Return (x, y) of the center of cell containing provided text 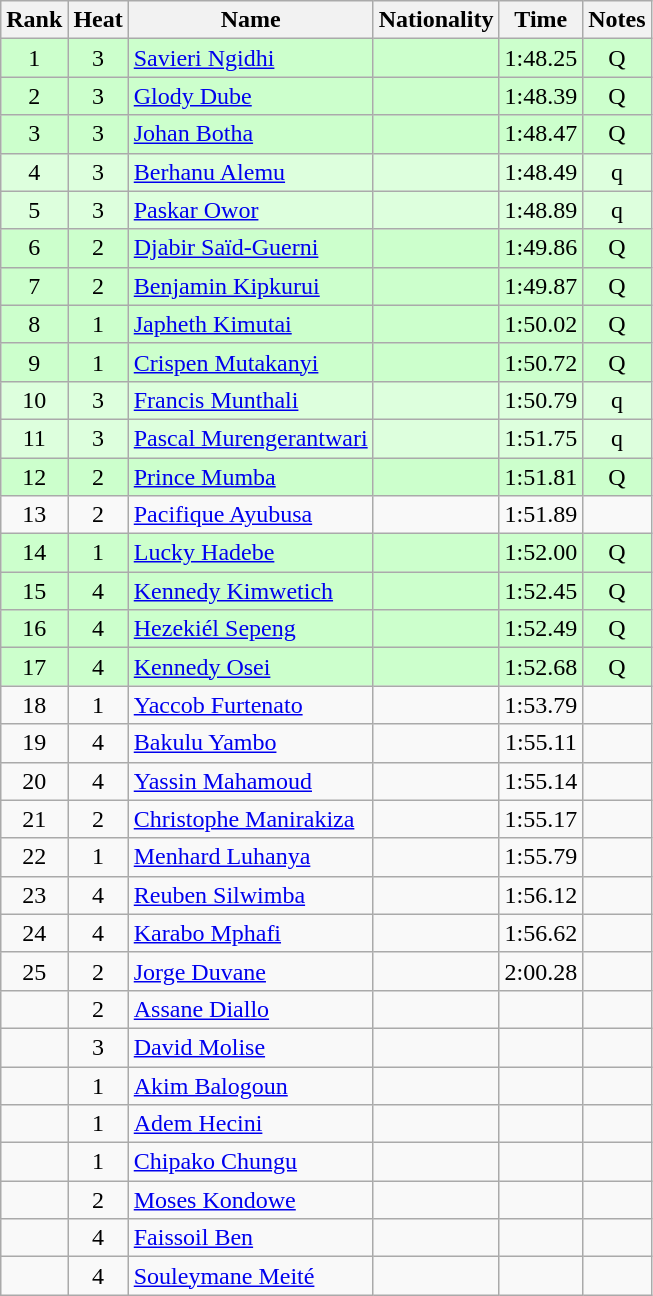
9 (34, 362)
1:55.79 (541, 857)
24 (34, 933)
19 (34, 743)
Crispen Mutakanyi (250, 362)
1:52.00 (541, 553)
1:55.17 (541, 819)
1:48.89 (541, 210)
David Molise (250, 1047)
21 (34, 819)
Rank (34, 20)
8 (34, 324)
Souleymane Meité (250, 1276)
Benjamin Kipkurui (250, 286)
5 (34, 210)
18 (34, 705)
22 (34, 857)
1:52.45 (541, 591)
Savieri Ngidhi (250, 58)
1:49.86 (541, 248)
2:00.28 (541, 971)
Johan Botha (250, 134)
Time (541, 20)
Hezekiél Sepeng (250, 629)
20 (34, 781)
1:50.02 (541, 324)
Yaccob Furtenato (250, 705)
Karabo Mphafi (250, 933)
10 (34, 400)
14 (34, 553)
Francis Munthali (250, 400)
Jorge Duvane (250, 971)
Notes (617, 20)
Adem Hecini (250, 1124)
Pacifique Ayubusa (250, 515)
Paskar Owor (250, 210)
Japheth Kimutai (250, 324)
Bakulu Yambo (250, 743)
Pascal Murengerantwari (250, 438)
1:51.81 (541, 477)
1:51.75 (541, 438)
1:48.25 (541, 58)
1:52.49 (541, 629)
1:56.12 (541, 895)
Faissoil Ben (250, 1238)
1:51.89 (541, 515)
1:50.79 (541, 400)
1:48.47 (541, 134)
23 (34, 895)
Kennedy Osei (250, 667)
Nationality (436, 20)
Djabir Saïd-Guerni (250, 248)
Berhanu Alemu (250, 172)
11 (34, 438)
Reuben Silwimba (250, 895)
Lucky Hadebe (250, 553)
1:52.68 (541, 667)
1:55.14 (541, 781)
1:48.39 (541, 96)
6 (34, 248)
1:53.79 (541, 705)
1:48.49 (541, 172)
Glody Dube (250, 96)
17 (34, 667)
Chipako Chungu (250, 1162)
13 (34, 515)
Moses Kondowe (250, 1200)
Assane Diallo (250, 1009)
1:50.72 (541, 362)
Prince Mumba (250, 477)
1:49.87 (541, 286)
7 (34, 286)
15 (34, 591)
Name (250, 20)
25 (34, 971)
Heat (98, 20)
1:56.62 (541, 933)
Yassin Mahamoud (250, 781)
16 (34, 629)
Christophe Manirakiza (250, 819)
12 (34, 477)
Menhard Luhanya (250, 857)
Kennedy Kimwetich (250, 591)
1:55.11 (541, 743)
Akim Balogoun (250, 1085)
